Capture the cell that displays the provided text and extract its [x, y] central coordinate. 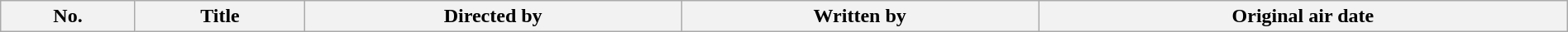
Written by [860, 16]
Directed by [493, 16]
Title [220, 16]
Original air date [1303, 16]
No. [68, 16]
